Detect which cell encompasses the target text, then output its (X, Y) center coordinate. 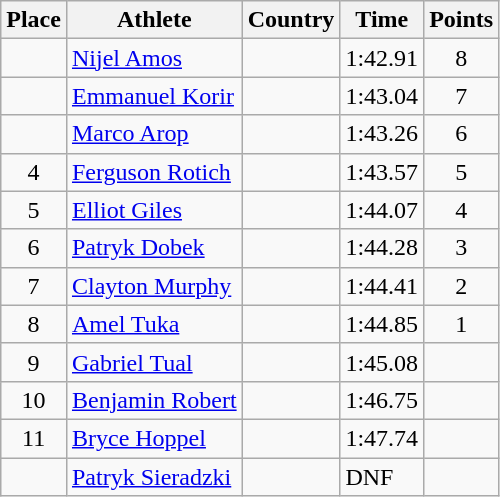
Amel Tuka (154, 324)
1:45.08 (382, 362)
Clayton Murphy (154, 286)
1:43.57 (382, 172)
1:44.28 (382, 248)
Athlete (154, 20)
Patryk Dobek (154, 248)
1:44.41 (382, 286)
Patryk Sieradzki (154, 477)
1:43.26 (382, 134)
10 (34, 400)
Emmanuel Korir (154, 96)
1:44.85 (382, 324)
1:47.74 (382, 438)
1:42.91 (382, 58)
Marco Arop (154, 134)
Ferguson Rotich (154, 172)
Bryce Hoppel (154, 438)
Time (382, 20)
2 (462, 286)
1:43.04 (382, 96)
1:44.07 (382, 210)
Elliot Giles (154, 210)
Points (462, 20)
1 (462, 324)
Gabriel Tual (154, 362)
11 (34, 438)
3 (462, 248)
1:46.75 (382, 400)
Benjamin Robert (154, 400)
9 (34, 362)
Country (291, 20)
DNF (382, 477)
Place (34, 20)
Nijel Amos (154, 58)
